Output the (x, y) coordinate of the center of the cell containing the given text.  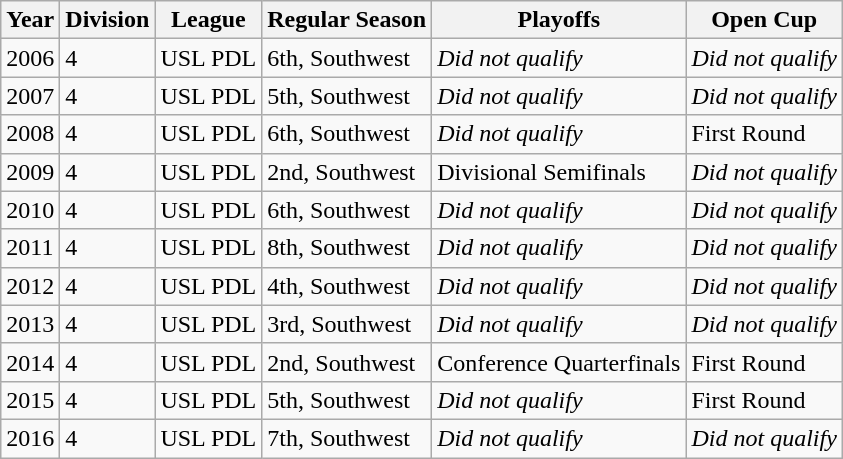
2013 (30, 324)
7th, Southwest (347, 438)
2009 (30, 172)
Open Cup (764, 20)
2010 (30, 210)
2008 (30, 134)
2011 (30, 248)
2006 (30, 58)
3rd, Southwest (347, 324)
2007 (30, 96)
2015 (30, 400)
Regular Season (347, 20)
2012 (30, 286)
8th, Southwest (347, 248)
Division (108, 20)
2016 (30, 438)
League (208, 20)
Playoffs (559, 20)
4th, Southwest (347, 286)
Year (30, 20)
Divisional Semifinals (559, 172)
2014 (30, 362)
Conference Quarterfinals (559, 362)
